Search for the cell housing the specified text and yield its (X, Y) center coordinate. 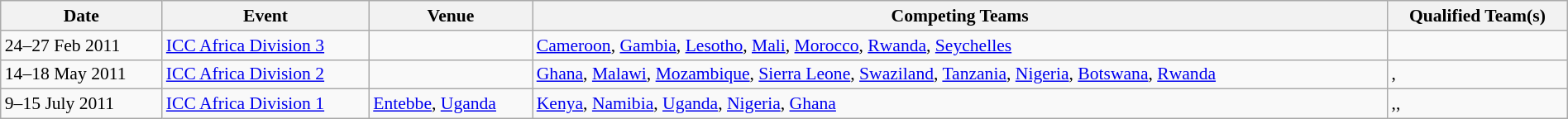
, (1478, 74)
ICC Africa Division 1 (265, 104)
,, (1478, 104)
ICC Africa Division 2 (265, 74)
Event (265, 16)
Entebbe, Uganda (450, 104)
Cameroon, Gambia, Lesotho, Mali, Morocco, Rwanda, Seychelles (960, 45)
Ghana, Malawi, Mozambique, Sierra Leone, Swaziland, Tanzania, Nigeria, Botswana, Rwanda (960, 74)
14–18 May 2011 (81, 74)
Competing Teams (960, 16)
24–27 Feb 2011 (81, 45)
Date (81, 16)
9–15 July 2011 (81, 104)
ICC Africa Division 3 (265, 45)
Kenya, Namibia, Uganda, Nigeria, Ghana (960, 104)
Qualified Team(s) (1478, 16)
Venue (450, 16)
